Locate the cell with the specified text and output its (x, y) center coordinate. 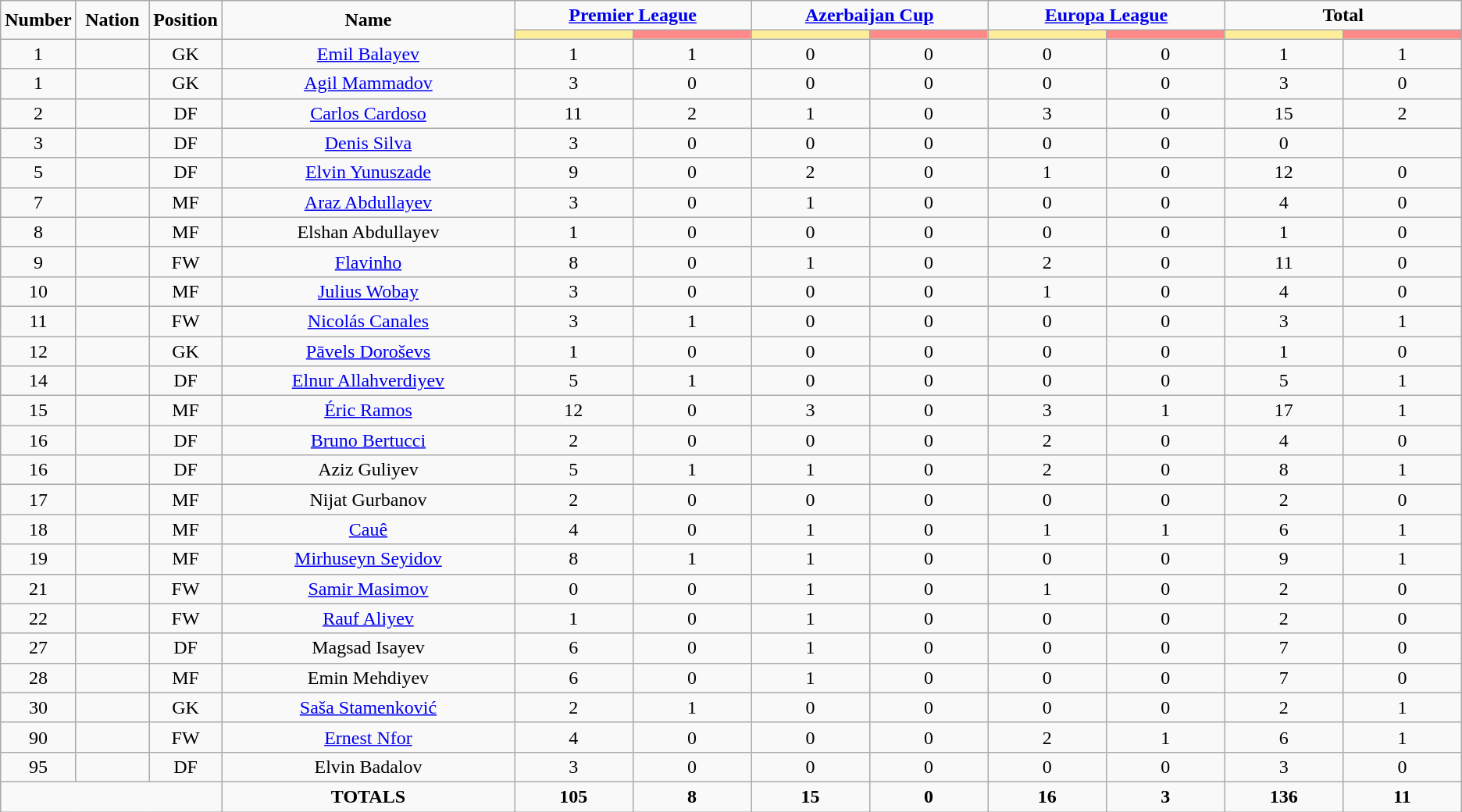
136 (1284, 796)
Pāvels Doroševs (368, 351)
30 (38, 707)
10 (38, 291)
Premier League (633, 16)
Ernest Nfor (368, 737)
Emil Balayev (368, 54)
Carlos Cardoso (368, 113)
Total (1343, 16)
Samir Masimov (368, 589)
18 (38, 529)
Position (186, 20)
Julius Wobay (368, 291)
14 (38, 381)
Mirhuseyn Seyidov (368, 559)
Elnur Allahverdiyev (368, 381)
Elvin Badalov (368, 767)
Emin Mehdiyev (368, 678)
Agil Mammadov (368, 84)
Flavinho (368, 262)
Name (368, 20)
Denis Silva (368, 143)
19 (38, 559)
Araz Abdullayev (368, 202)
Rauf Aliyev (368, 618)
Nijat Gurbanov (368, 500)
Saša Stamenković (368, 707)
95 (38, 767)
Cauê (368, 529)
Number (38, 20)
Europa League (1106, 16)
TOTALS (368, 796)
Aziz Guliyev (368, 470)
Éric Ramos (368, 411)
Elvin Yunuszade (368, 173)
27 (38, 648)
22 (38, 618)
Elshan Abdullayev (368, 232)
105 (573, 796)
28 (38, 678)
Bruno Bertucci (368, 440)
Nicolás Canales (368, 321)
90 (38, 737)
Azerbaijan Cup (870, 16)
Magsad Isayev (368, 648)
21 (38, 589)
Nation (112, 20)
